Capture the cell that displays the provided text and extract its [x, y] central coordinate. 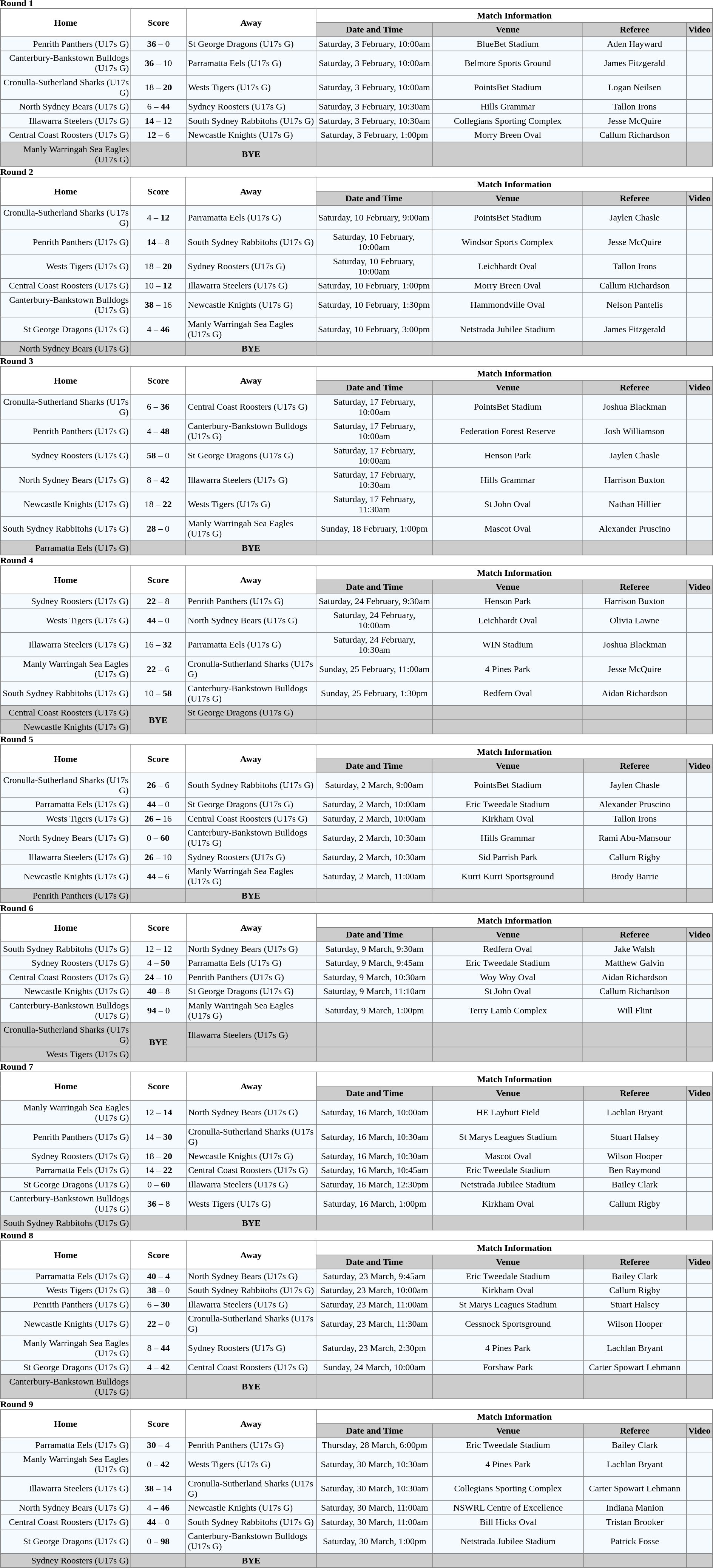
Saturday, 23 March, 11:00am [374, 1304]
Saturday, 23 March, 10:00am [374, 1290]
Aden Hayward [634, 44]
Jake Walsh [634, 949]
36 – 8 [159, 1204]
Saturday, 10 February, 1:00pm [374, 286]
Saturday, 24 February, 10:00am [374, 620]
Saturday, 24 February, 9:30am [374, 601]
Will Flint [634, 1010]
Sid Parrish Park [508, 857]
94 – 0 [159, 1010]
14 – 8 [158, 242]
Nelson Pantelis [634, 305]
22 – 8 [158, 601]
12 – 6 [159, 135]
Saturday, 30 March, 1:00pm [375, 1541]
16 – 32 [158, 644]
8 – 44 [158, 1348]
Saturday, 9 March, 1:00pm [375, 1010]
26 – 16 [158, 819]
40 – 8 [159, 991]
NSWRL Centre of Excellence [508, 1508]
14 – 12 [159, 121]
Woy Woy Oval [508, 977]
Saturday, 16 March, 10:45am [375, 1170]
Saturday, 2 March, 11:00am [374, 876]
4 – 12 [158, 217]
Josh Williamson [634, 431]
Saturday, 17 February, 11:30am [374, 504]
36 – 0 [159, 44]
HE Laybutt Field [508, 1112]
Saturday, 16 March, 1:00pm [375, 1204]
Federation Forest Reserve [508, 431]
Rami Abu-Mansour [634, 838]
26 – 6 [158, 785]
Saturday, 9 March, 9:45am [375, 963]
Saturday, 23 March, 2:30pm [374, 1348]
58 – 0 [158, 455]
30 – 4 [158, 1445]
6 – 44 [159, 107]
WIN Stadium [508, 644]
Saturday, 16 March, 12:30pm [375, 1184]
Nathan Hillier [634, 504]
28 – 0 [158, 529]
Brody Barrie [634, 876]
Matthew Galvin [634, 963]
Windsor Sports Complex [508, 242]
6 – 30 [158, 1304]
Saturday, 3 February, 1:00pm [374, 135]
40 – 4 [158, 1276]
Thursday, 28 March, 6:00pm [375, 1445]
Cessnock Sportsground [508, 1324]
38 – 16 [158, 305]
0 – 42 [158, 1464]
Saturday, 9 March, 11:10am [375, 991]
36 – 10 [159, 63]
Saturday, 17 February, 10:30am [374, 480]
Patrick Fosse [634, 1541]
Hammondville Oval [508, 305]
Saturday, 10 February, 3:00pm [374, 329]
22 – 6 [158, 669]
26 – 10 [158, 857]
4 – 42 [158, 1368]
38 – 14 [158, 1488]
14 – 30 [159, 1137]
18 – 22 [158, 504]
Indiana Manion [634, 1508]
Sunday, 25 February, 11:00am [374, 669]
Forshaw Park [508, 1368]
Kurri Kurri Sportsground [508, 876]
Bill Hicks Oval [508, 1522]
Saturday, 9 March, 9:30am [375, 949]
12 – 12 [159, 949]
24 – 10 [159, 977]
Saturday, 9 March, 10:30am [375, 977]
BlueBet Stadium [508, 44]
10 – 12 [158, 286]
0 – 98 [158, 1541]
Ben Raymond [634, 1170]
Belmore Sports Ground [508, 63]
Saturday, 2 March, 9:00am [374, 785]
Sunday, 18 February, 1:00pm [374, 529]
Saturday, 23 March, 9:45am [374, 1276]
Saturday, 10 February, 1:30pm [374, 305]
Tristan Brooker [634, 1522]
4 – 50 [159, 963]
Saturday, 23 March, 11:30am [374, 1324]
Saturday, 16 March, 10:00am [375, 1112]
Sunday, 25 February, 1:30pm [374, 693]
Olivia Lawne [634, 620]
Terry Lamb Complex [508, 1010]
Saturday, 24 February, 10:30am [374, 644]
Saturday, 10 February, 9:00am [374, 217]
6 – 36 [158, 407]
8 – 42 [158, 480]
Sunday, 24 March, 10:00am [374, 1368]
4 – 48 [158, 431]
Logan Neilsen [634, 87]
12 – 14 [159, 1112]
10 – 58 [158, 693]
22 – 0 [158, 1324]
44 – 6 [158, 876]
14 – 22 [159, 1170]
38 – 0 [158, 1290]
